Return [X, Y] of the center of cell containing provided text 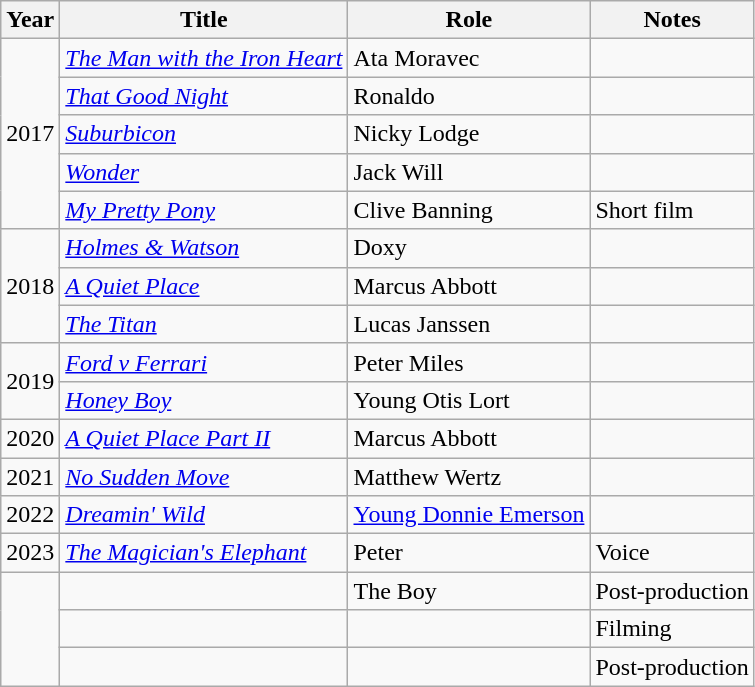
My Pretty Pony [204, 210]
Title [204, 20]
Role [469, 20]
A Quiet Place Part II [204, 438]
Voice [672, 553]
The Boy [469, 591]
2022 [30, 515]
Suburbicon [204, 134]
2018 [30, 286]
2019 [30, 381]
Wonder [204, 172]
Matthew Wertz [469, 477]
Doxy [469, 248]
2021 [30, 477]
Young Donnie Emerson [469, 515]
Ata Moravec [469, 58]
Young Otis Lort [469, 400]
The Magician's Elephant [204, 553]
Holmes & Watson [204, 248]
Filming [672, 629]
2023 [30, 553]
Jack Will [469, 172]
Peter [469, 553]
Ronaldo [469, 96]
Clive Banning [469, 210]
Nicky Lodge [469, 134]
The Man with the Iron Heart [204, 58]
No Sudden Move [204, 477]
Ford v Ferrari [204, 362]
2020 [30, 438]
Short film [672, 210]
A Quiet Place [204, 286]
The Titan [204, 324]
Dreamin' Wild [204, 515]
Honey Boy [204, 400]
Notes [672, 20]
Peter Miles [469, 362]
Lucas Janssen [469, 324]
Year [30, 20]
That Good Night [204, 96]
2017 [30, 134]
